Locate the cell with the specified text and output its [x, y] center coordinate. 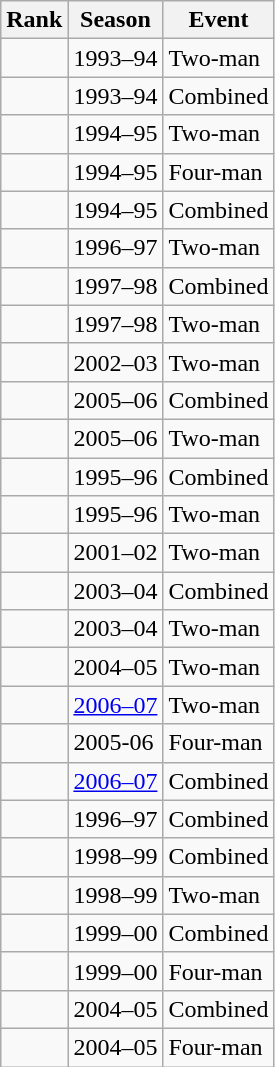
Rank [34, 20]
Event [218, 20]
2001–02 [116, 553]
2002–03 [116, 362]
Season [116, 20]
2005-06 [116, 743]
